Locate the cell with the specified text and output its (x, y) center coordinate. 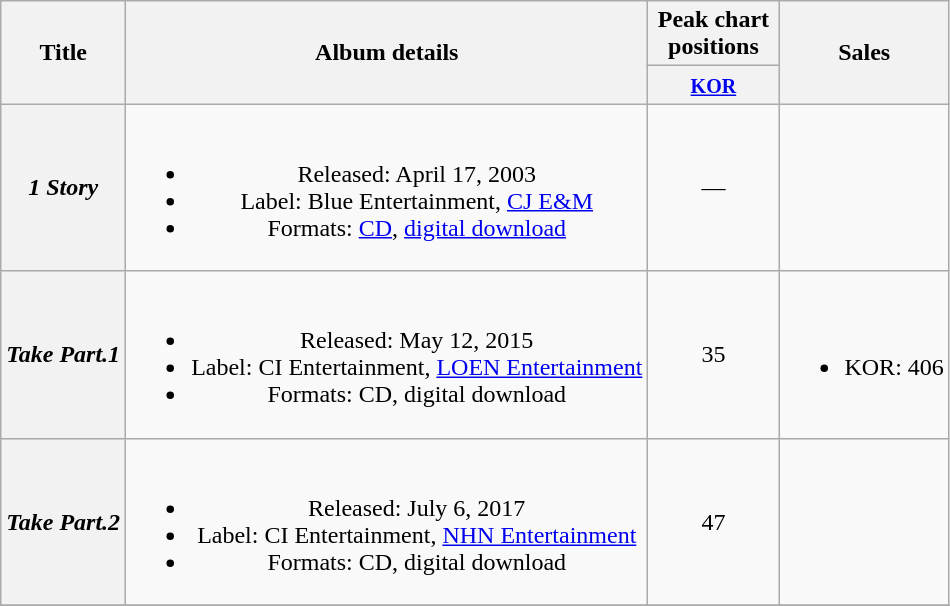
KOR: 406 (864, 354)
KOR (714, 85)
Title (64, 52)
Take Part.1 (64, 354)
1 Story (64, 188)
Sales (864, 52)
Released: July 6, 2017Label: CI Entertainment, NHN EntertainmentFormats: CD, digital download (387, 522)
Released: April 17, 2003Label: Blue Entertainment, CJ E&MFormats: CD, digital download (387, 188)
Released: May 12, 2015Label: CI Entertainment, LOEN EntertainmentFormats: CD, digital download (387, 354)
— (714, 188)
Peak chart positions (714, 34)
35 (714, 354)
Take Part.2 (64, 522)
Album details (387, 52)
47 (714, 522)
